Determine the [x, y] coordinate at the center of the cell enclosing the given text.  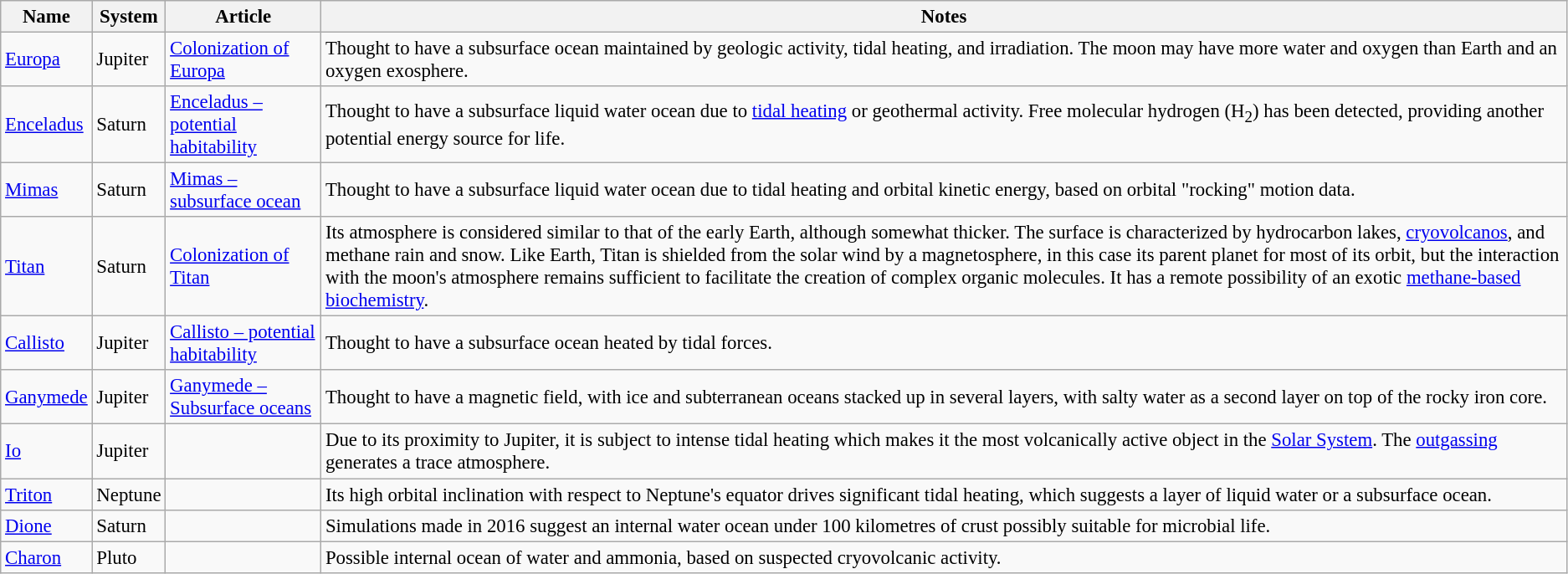
Charon [47, 557]
Colonization of Titan [243, 266]
Possible internal ocean of water and ammonia, based on suspected cryovolcanic activity. [944, 557]
Mimas – subsurface ocean [243, 191]
Article [243, 17]
Enceladus [47, 125]
Ganymede – Subsurface oceans [243, 397]
Colonization of Europa [243, 60]
Thought to have a subsurface ocean heated by tidal forces. [944, 343]
Europa [47, 60]
Mimas [47, 191]
Io [47, 452]
Triton [47, 495]
Thought to have a subsurface liquid water ocean due to tidal heating and orbital kinetic energy, based on orbital "rocking" motion data. [944, 191]
Callisto [47, 343]
System [129, 17]
Pluto [129, 557]
Enceladus – potential habitability [243, 125]
Neptune [129, 495]
Ganymede [47, 397]
Titan [47, 266]
Simulations made in 2016 suggest an internal water ocean under 100 kilometres of crust possibly suitable for microbial life. [944, 525]
Notes [944, 17]
Dione [47, 525]
Callisto – potential habitability [243, 343]
Name [47, 17]
